Return [x, y] of the center of cell containing provided text 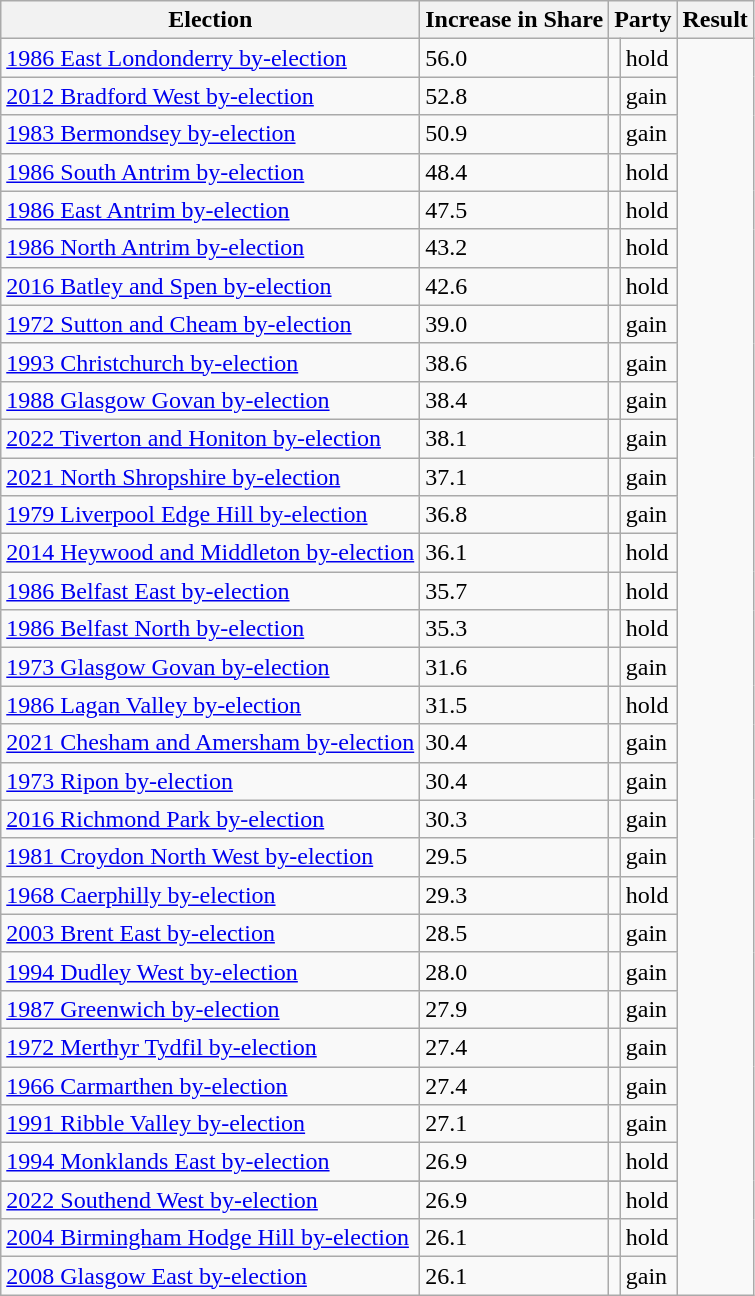
1986 Belfast North by-election [210, 629]
1993 Christchurch by-election [210, 362]
28.0 [514, 971]
2022 Southend West by-election [210, 1200]
2014 Heywood and Middleton by-election [210, 553]
42.6 [514, 286]
36.8 [514, 515]
2003 Brent East by-election [210, 933]
1987 Greenwich by-election [210, 1009]
1972 Merthyr Tydfil by-election [210, 1047]
1986 East Londonderry by-election [210, 58]
1972 Sutton and Cheam by-election [210, 324]
38.6 [514, 362]
1981 Croydon North West by-election [210, 857]
35.7 [514, 591]
1986 Lagan Valley by-election [210, 705]
31.6 [514, 667]
2012 Bradford West by-election [210, 96]
2021 North Shropshire by-election [210, 477]
27.9 [514, 1009]
Party [643, 20]
35.3 [514, 629]
1973 Ripon by-election [210, 781]
29.3 [514, 895]
1966 Carmarthen by-election [210, 1085]
1988 Glasgow Govan by-election [210, 400]
29.5 [514, 857]
30.3 [514, 819]
1983 Bermondsey by-election [210, 134]
39.0 [514, 324]
1968 Caerphilly by-election [210, 895]
Increase in Share [514, 20]
1973 Glasgow Govan by-election [210, 667]
2008 Glasgow East by-election [210, 1276]
1986 East Antrim by-election [210, 210]
Election [210, 20]
1991 Ribble Valley by-election [210, 1124]
Result [715, 20]
1994 Monklands East by-election [210, 1162]
56.0 [514, 58]
28.5 [514, 933]
2022 Tiverton and Honiton by-election [210, 438]
27.1 [514, 1124]
1986 South Antrim by-election [210, 172]
37.1 [514, 477]
1994 Dudley West by-election [210, 971]
2021 Chesham and Amersham by-election [210, 743]
2016 Batley and Spen by-election [210, 286]
1986 North Antrim by-election [210, 248]
47.5 [514, 210]
2004 Birmingham Hodge Hill by-election [210, 1238]
31.5 [514, 705]
48.4 [514, 172]
2016 Richmond Park by-election [210, 819]
36.1 [514, 553]
1979 Liverpool Edge Hill by-election [210, 515]
38.1 [514, 438]
43.2 [514, 248]
1986 Belfast East by-election [210, 591]
52.8 [514, 96]
38.4 [514, 400]
50.9 [514, 134]
